Return (x, y) of the center of cell containing provided text 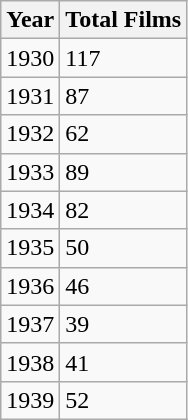
1930 (30, 58)
50 (124, 248)
1938 (30, 362)
46 (124, 286)
Total Films (124, 20)
62 (124, 134)
1937 (30, 324)
82 (124, 210)
1934 (30, 210)
52 (124, 400)
39 (124, 324)
1933 (30, 172)
1939 (30, 400)
89 (124, 172)
1936 (30, 286)
41 (124, 362)
Year (30, 20)
117 (124, 58)
1932 (30, 134)
1931 (30, 96)
87 (124, 96)
1935 (30, 248)
